Capture the cell that displays the provided text and extract its (X, Y) central coordinate. 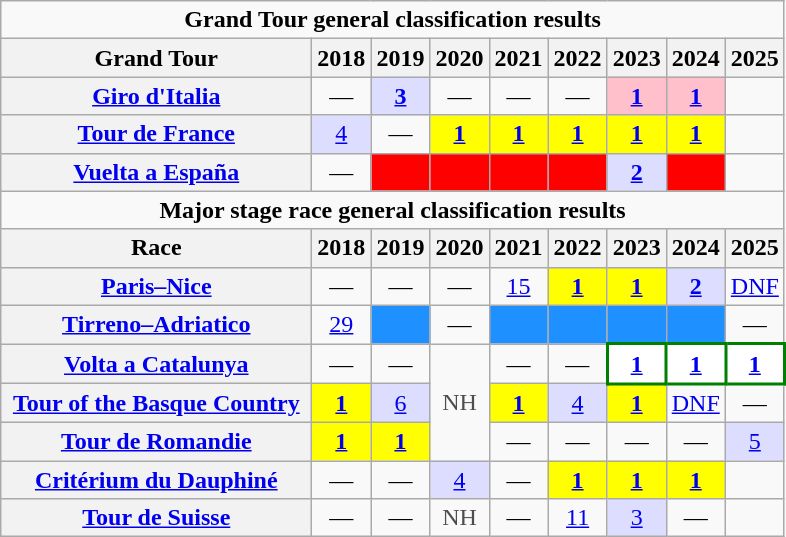
Volta a Catalunya (156, 364)
Tirreno–Adriatico (156, 324)
15 (518, 286)
Critérium du Dauphiné (156, 479)
Tour de France (156, 134)
Major stage race general classification results (393, 210)
Grand Tour (156, 58)
Race (156, 248)
Tour de Suisse (156, 518)
Giro d'Italia (156, 96)
Grand Tour general classification results (393, 20)
5 (754, 441)
Paris–Nice (156, 286)
11 (578, 518)
29 (342, 324)
Vuelta a España (156, 172)
6 (400, 404)
Tour of the Basque Country (156, 404)
Tour de Romandie (156, 441)
